Return [X, Y] of the center of cell containing provided text 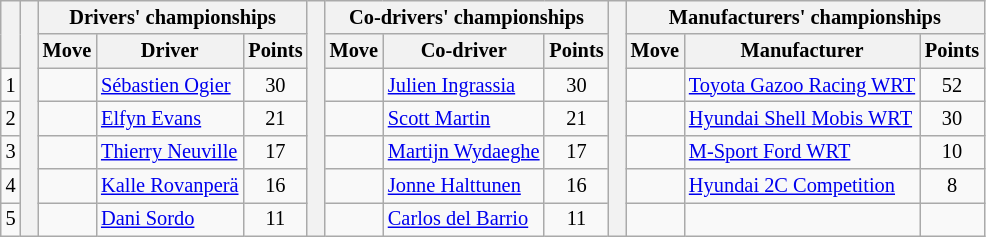
Scott Martin [464, 118]
Sébastien Ogier [170, 85]
Jonne Halttunen [464, 186]
Hyundai 2C Competition [802, 186]
Martijn Wydaeghe [464, 152]
Manufacturer [802, 51]
M-Sport Ford WRT [802, 152]
Thierry Neuville [170, 152]
Dani Sordo [170, 219]
Manufacturers' championships [805, 17]
Carlos del Barrio [464, 219]
Elfyn Evans [170, 118]
Kalle Rovanperä [170, 186]
5 [11, 219]
Hyundai Shell Mobis WRT [802, 118]
8 [952, 186]
52 [952, 85]
10 [952, 152]
Co-drivers' championships [467, 17]
2 [11, 118]
1 [11, 85]
Drivers' championships [173, 17]
4 [11, 186]
Toyota Gazoo Racing WRT [802, 85]
Driver [170, 51]
Julien Ingrassia [464, 85]
3 [11, 152]
Co-driver [464, 51]
